Output the [x, y] coordinate of the center of the cell containing the given text.  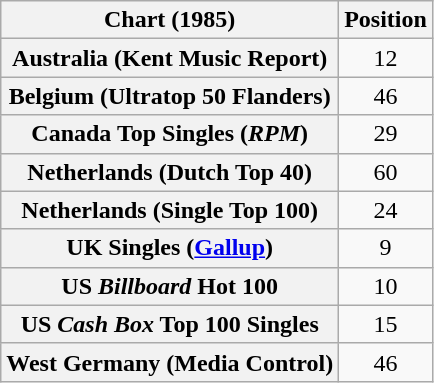
Position [386, 20]
Australia (Kent Music Report) [170, 58]
Netherlands (Single Top 100) [170, 210]
12 [386, 58]
Netherlands (Dutch Top 40) [170, 172]
60 [386, 172]
West Germany (Media Control) [170, 362]
Canada Top Singles (RPM) [170, 134]
24 [386, 210]
29 [386, 134]
US Cash Box Top 100 Singles [170, 324]
9 [386, 248]
UK Singles (Gallup) [170, 248]
Belgium (Ultratop 50 Flanders) [170, 96]
15 [386, 324]
US Billboard Hot 100 [170, 286]
Chart (1985) [170, 20]
10 [386, 286]
